Locate the cell with the specified text and output its (X, Y) center coordinate. 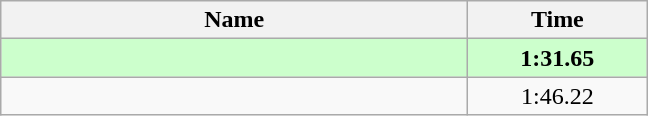
Time (558, 20)
Name (234, 20)
1:46.22 (558, 96)
1:31.65 (558, 58)
